Detect which cell encompasses the target text, then output its [x, y] center coordinate. 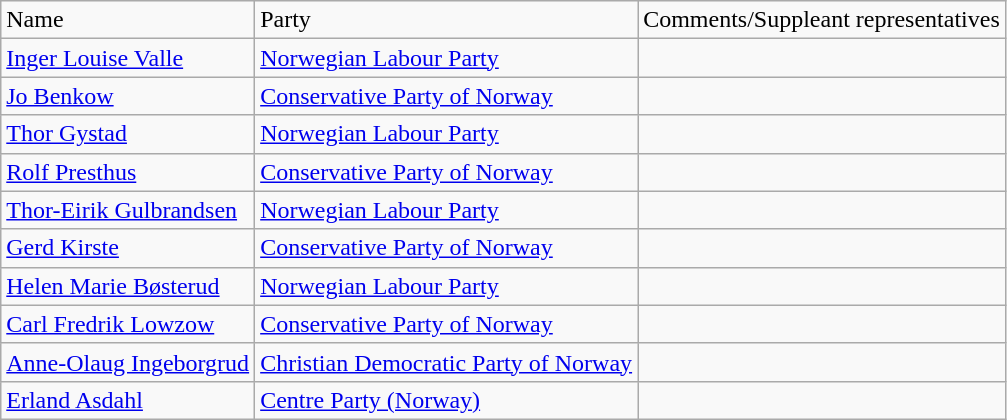
Erland Asdahl [128, 400]
Rolf Presthus [128, 172]
Centre Party (Norway) [446, 400]
Thor-Eirik Gulbrandsen [128, 210]
Comments/Suppleant representatives [822, 20]
Name [128, 20]
Inger Louise Valle [128, 58]
Jo Benkow [128, 96]
Gerd Kirste [128, 248]
Thor Gystad [128, 134]
Party [446, 20]
Christian Democratic Party of Norway [446, 362]
Helen Marie Bøsterud [128, 286]
Anne-Olaug Ingeborgrud [128, 362]
Carl Fredrik Lowzow [128, 324]
